Capture the cell that displays the provided text and extract its [x, y] central coordinate. 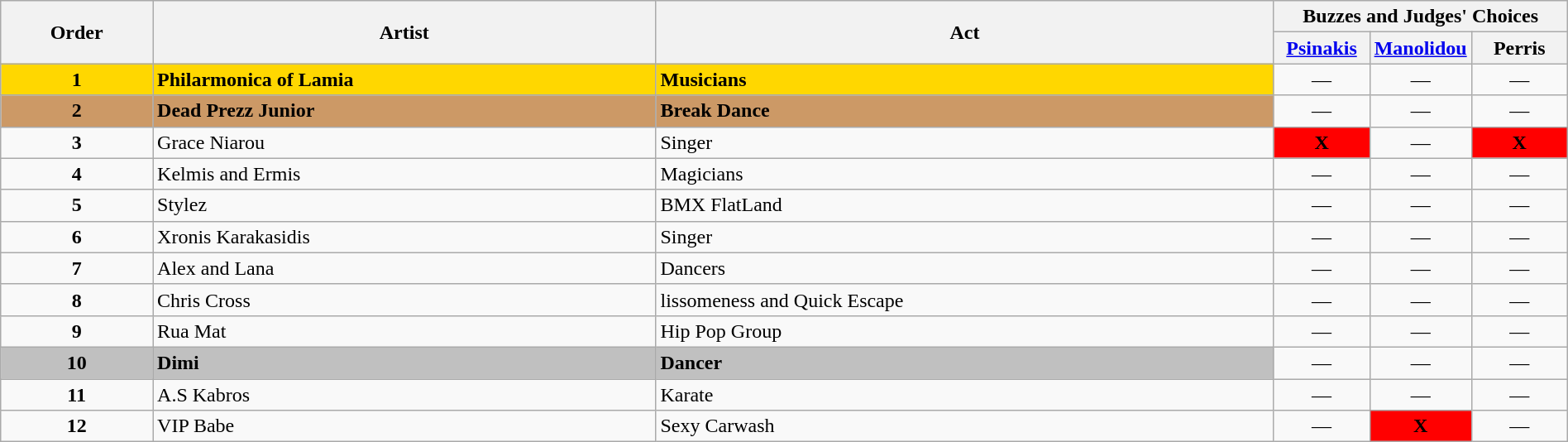
5 [77, 205]
A.S Kabros [404, 395]
lissomeness and Quick Escape [964, 300]
Manolidou [1421, 48]
8 [77, 300]
Dancers [964, 268]
Buzzes and Judges' Choices [1421, 17]
Break Dance [964, 111]
Dead Prezz Junior [404, 111]
7 [77, 268]
Artist [404, 32]
Chris Cross [404, 300]
3 [77, 142]
11 [77, 395]
Sexy Carwash [964, 426]
BMX FlatLand [964, 205]
12 [77, 426]
VIP Babe [404, 426]
Kelmis and Ermis [404, 174]
Grace Niarou [404, 142]
Act [964, 32]
9 [77, 331]
6 [77, 237]
Dancer [964, 363]
Karate [964, 395]
Dimi [404, 363]
Musicians [964, 79]
2 [77, 111]
Magicians [964, 174]
Xronis Karakasidis [404, 237]
Rua Mat [404, 331]
Alex and Lana [404, 268]
10 [77, 363]
4 [77, 174]
Psinakis [1322, 48]
Order [77, 32]
Philarmonica of Lamia [404, 79]
Stylez [404, 205]
Perris [1519, 48]
1 [77, 79]
Hip Pop Group [964, 331]
